Output the [x, y] coordinate of the center of the cell containing the given text.  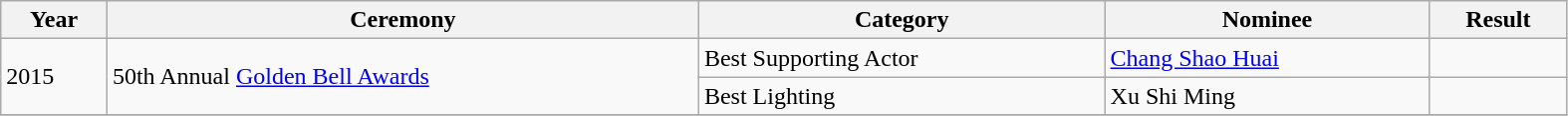
Best Lighting [902, 96]
50th Annual Golden Bell Awards [402, 77]
Best Supporting Actor [902, 58]
2015 [54, 77]
Ceremony [402, 20]
Nominee [1267, 20]
Year [54, 20]
Result [1498, 20]
Category [902, 20]
Xu Shi Ming [1267, 96]
Chang Shao Huai [1267, 58]
